Locate the cell with the specified text and output its [x, y] center coordinate. 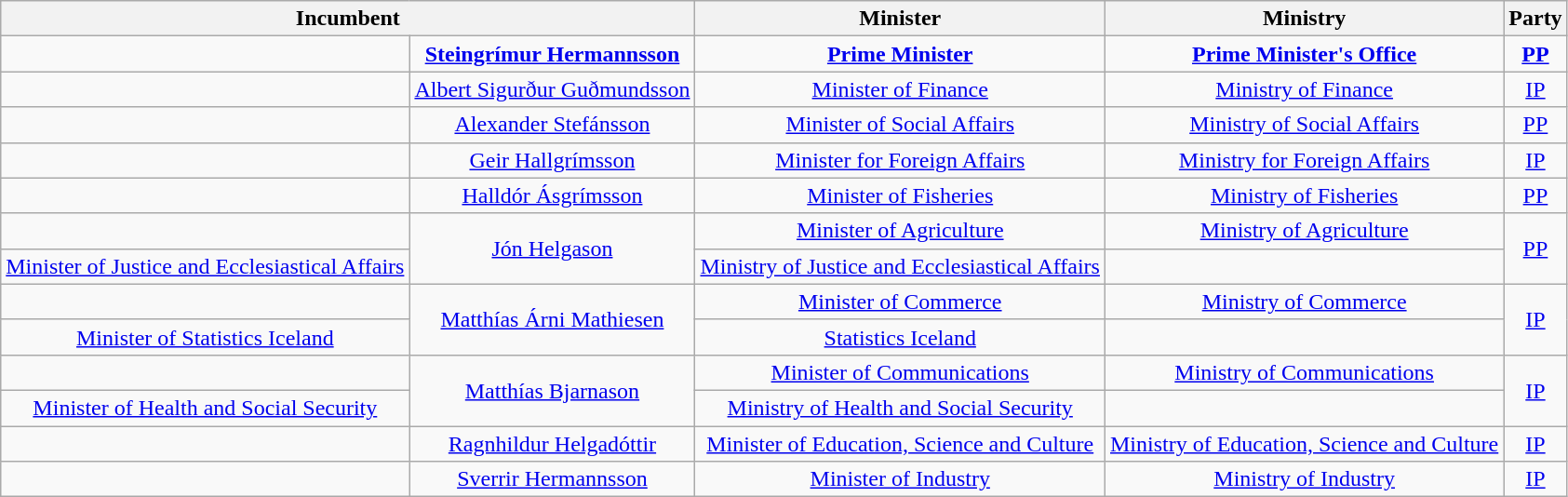
Ministry for Foreign Affairs [1304, 160]
Jón Helgason [553, 248]
Ministry of Fisheries [1304, 195]
Ministry of Industry [1304, 479]
Minister of Health and Social Security [205, 408]
Ministry of Finance [1304, 89]
Prime Minister's Office [1304, 54]
Ministry of Commerce [1304, 302]
Ministry of Health and Social Security [901, 408]
Minister [901, 19]
Minister for Foreign Affairs [901, 160]
Statistics Iceland [901, 337]
Ministry of Education, Science and Culture [1304, 444]
Minister of Fisheries [901, 195]
Albert Sigurður Guðmundsson [553, 89]
Minister of Social Affairs [901, 125]
Party [1535, 19]
Minister of Finance [901, 89]
Minister of Communications [901, 372]
Minister of Commerce [901, 302]
Ministry of Social Affairs [1304, 125]
Halldór Ásgrímsson [553, 195]
Steingrímur Hermannsson [553, 54]
Sverrir Hermannsson [553, 479]
Incumbent [348, 19]
Minister of Industry [901, 479]
Prime Minister [901, 54]
Alexander Stefánsson [553, 125]
Ministry of Communications [1304, 372]
Minister of Justice and Ecclesiastical Affairs [205, 266]
Ministry [1304, 19]
Geir Hallgrímsson [553, 160]
Minister of Education, Science and Culture [901, 444]
Ragnhildur Helgadóttir [553, 444]
Minister of Statistics Iceland [205, 337]
Matthías Bjarnason [553, 390]
Minister of Agriculture [901, 231]
Matthías Árni Mathiesen [553, 319]
Ministry of Justice and Ecclesiastical Affairs [901, 266]
Ministry of Agriculture [1304, 231]
